Pinpoint the cell where the given text exists, returning its [x, y] midpoint coordinate. 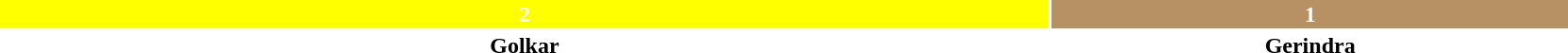
2 [525, 14]
